For the text-containing cell, return its midpoint in [X, Y] coordinate format. 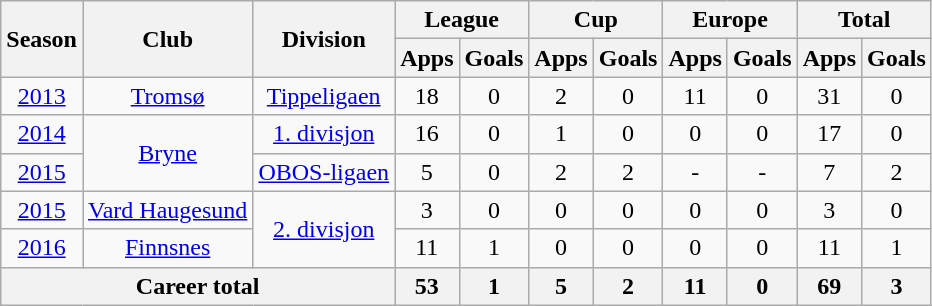
Season [42, 39]
Career total [198, 286]
Division [324, 39]
OBOS-ligaen [324, 172]
Tippeligaen [324, 96]
31 [829, 96]
Vard Haugesund [167, 210]
18 [427, 96]
7 [829, 172]
Cup [596, 20]
Tromsø [167, 96]
17 [829, 134]
2013 [42, 96]
Finnsnes [167, 248]
2. divisjon [324, 229]
Club [167, 39]
16 [427, 134]
Europe [730, 20]
53 [427, 286]
2016 [42, 248]
69 [829, 286]
1. divisjon [324, 134]
2014 [42, 134]
Bryne [167, 153]
Total [864, 20]
League [462, 20]
